Provide the (X, Y) coordinate of the cell's center where the given text is located.  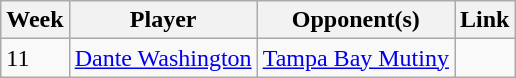
Opponent(s) (356, 20)
Link (484, 20)
Week (35, 20)
11 (35, 58)
Player (163, 20)
Dante Washington (163, 58)
Tampa Bay Mutiny (356, 58)
